Output the (x, y) coordinate of the center of the cell containing the given text.  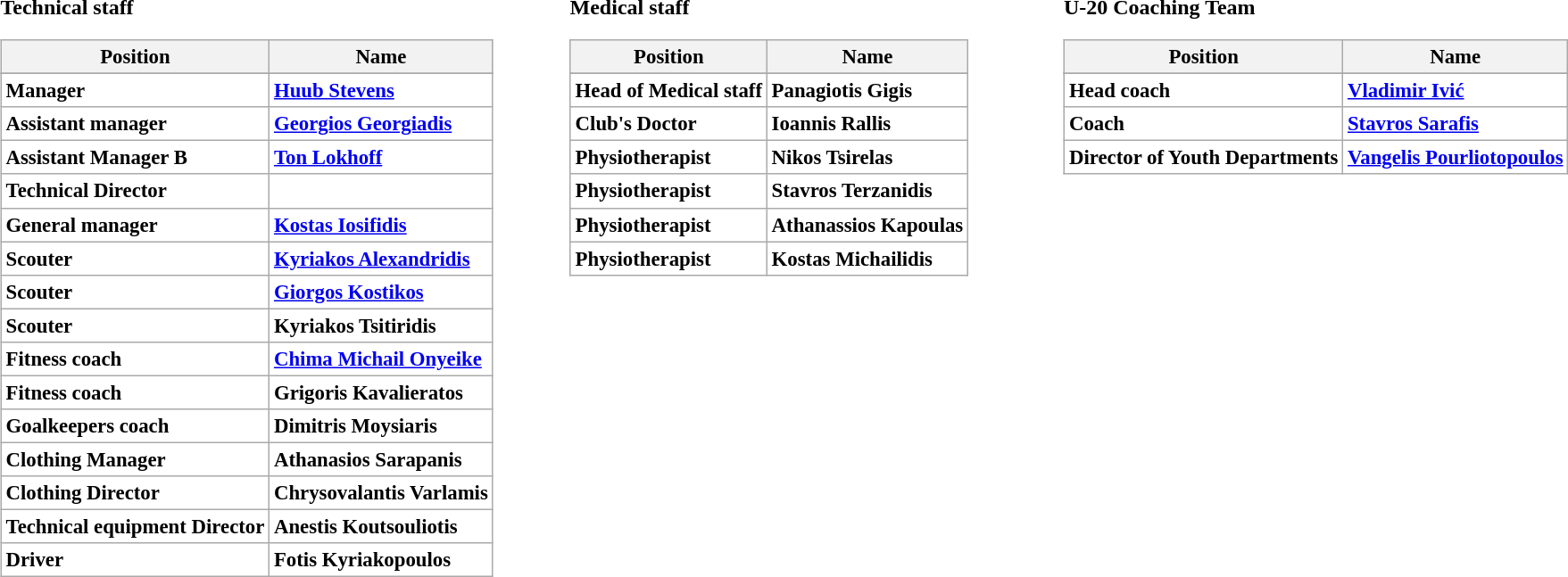
Chima Michail Onyeike (381, 359)
Vangelis Pourliotopoulos (1456, 158)
Kyriakos Alexandridis (381, 259)
Kyriakos Tsitiridis (381, 326)
Clothing Manager (135, 459)
Anestis Koutsouliotis (381, 526)
Huub Stevens (381, 91)
Chrysovalantis Varlamis (381, 493)
Coach (1204, 124)
Director of Youth Departments (1204, 158)
Clothing Director (135, 493)
Assistant manager (135, 124)
General manager (135, 225)
Ioannis Rallis (867, 124)
Athanasios Sarapanis (381, 459)
Club's Doctor (668, 124)
Ton Lokhoff (381, 158)
Fotis Kyriakopoulos (381, 560)
Goalkeepers coach (135, 426)
Athanassios Kapoulas (867, 225)
Dimitris Moysiaris (381, 426)
Technical equipment Director (135, 526)
Head of Medical staff (668, 91)
Stavros Terzanidis (867, 191)
Kostas Michailidis (867, 259)
Giorgos Kostikos (381, 292)
Nikos Tsirelas (867, 158)
Georgios Georgiadis (381, 124)
Vladimir Ivić (1456, 91)
Technical Director (135, 191)
Kostas Iosifidis (381, 225)
Panagiotis Gigis (867, 91)
Grigoris Kavalieratos (381, 392)
Driver (135, 560)
Stavros Sarafis (1456, 124)
Manager (135, 91)
Head coach (1204, 91)
Assistant Manager B (135, 158)
